Detect which cell encompasses the target text, then output its [x, y] center coordinate. 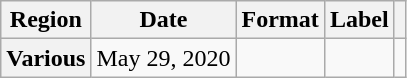
May 29, 2020 [164, 58]
Label [359, 20]
Format [280, 20]
Date [164, 20]
Region [46, 20]
Various [46, 58]
